Identify which cell holds the provided text, then report its (x, y) central coordinate. 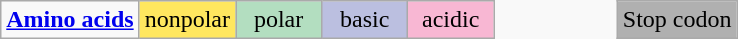
Stop codon (677, 20)
basic (365, 20)
acidic (451, 20)
polar (279, 20)
nonpolar (187, 20)
Amino acids (70, 20)
